Extract the (X, Y) coordinate from the center of the cell holding the provided text.  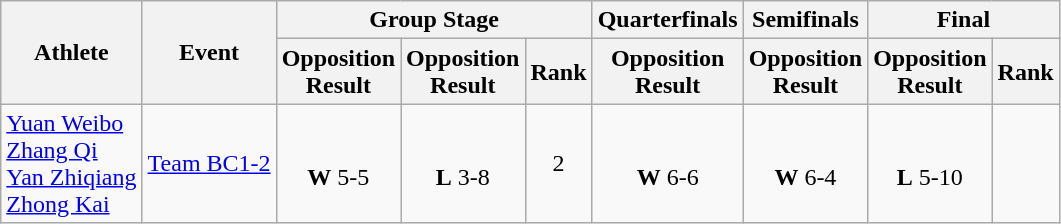
W 6-6 (668, 164)
Group Stage (434, 20)
Quarterfinals (668, 20)
Event (209, 52)
W 5-5 (338, 164)
L 5-10 (930, 164)
Athlete (72, 52)
Team BC1-2 (209, 164)
L 3-8 (463, 164)
W 6-4 (805, 164)
2 (558, 164)
Semifinals (805, 20)
Final (964, 20)
Yuan WeiboZhang QiYan ZhiqiangZhong Kai (72, 164)
